Provide the [x, y] coordinate of the cell's center where the given text is located.  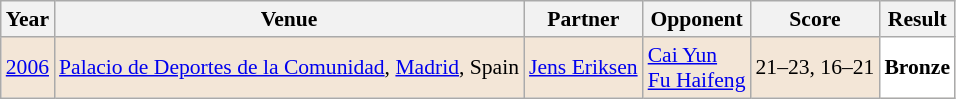
Venue [289, 19]
Result [917, 19]
Bronze [917, 68]
Score [816, 19]
Jens Eriksen [584, 68]
Opponent [697, 19]
Cai Yun Fu Haifeng [697, 68]
21–23, 16–21 [816, 68]
2006 [28, 68]
Year [28, 19]
Partner [584, 19]
Palacio de Deportes de la Comunidad, Madrid, Spain [289, 68]
